Detect which cell encompasses the target text, then output its (x, y) center coordinate. 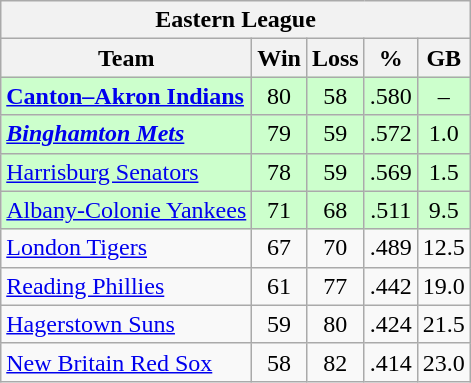
Eastern League (236, 20)
% (390, 58)
1.5 (444, 172)
Win (280, 58)
61 (280, 286)
71 (280, 210)
Hagerstown Suns (126, 324)
.511 (390, 210)
Reading Phillies (126, 286)
New Britain Red Sox (126, 362)
67 (280, 248)
.424 (390, 324)
Canton–Akron Indians (126, 96)
Binghamton Mets (126, 134)
London Tigers (126, 248)
.569 (390, 172)
21.5 (444, 324)
68 (335, 210)
82 (335, 362)
79 (280, 134)
GB (444, 58)
70 (335, 248)
19.0 (444, 286)
12.5 (444, 248)
.572 (390, 134)
.489 (390, 248)
1.0 (444, 134)
78 (280, 172)
.442 (390, 286)
.580 (390, 96)
77 (335, 286)
Harrisburg Senators (126, 172)
Team (126, 58)
Loss (335, 58)
Albany-Colonie Yankees (126, 210)
23.0 (444, 362)
.414 (390, 362)
– (444, 96)
9.5 (444, 210)
